Find where the given text appears and provide that cell's center as (X, Y) coordinate. 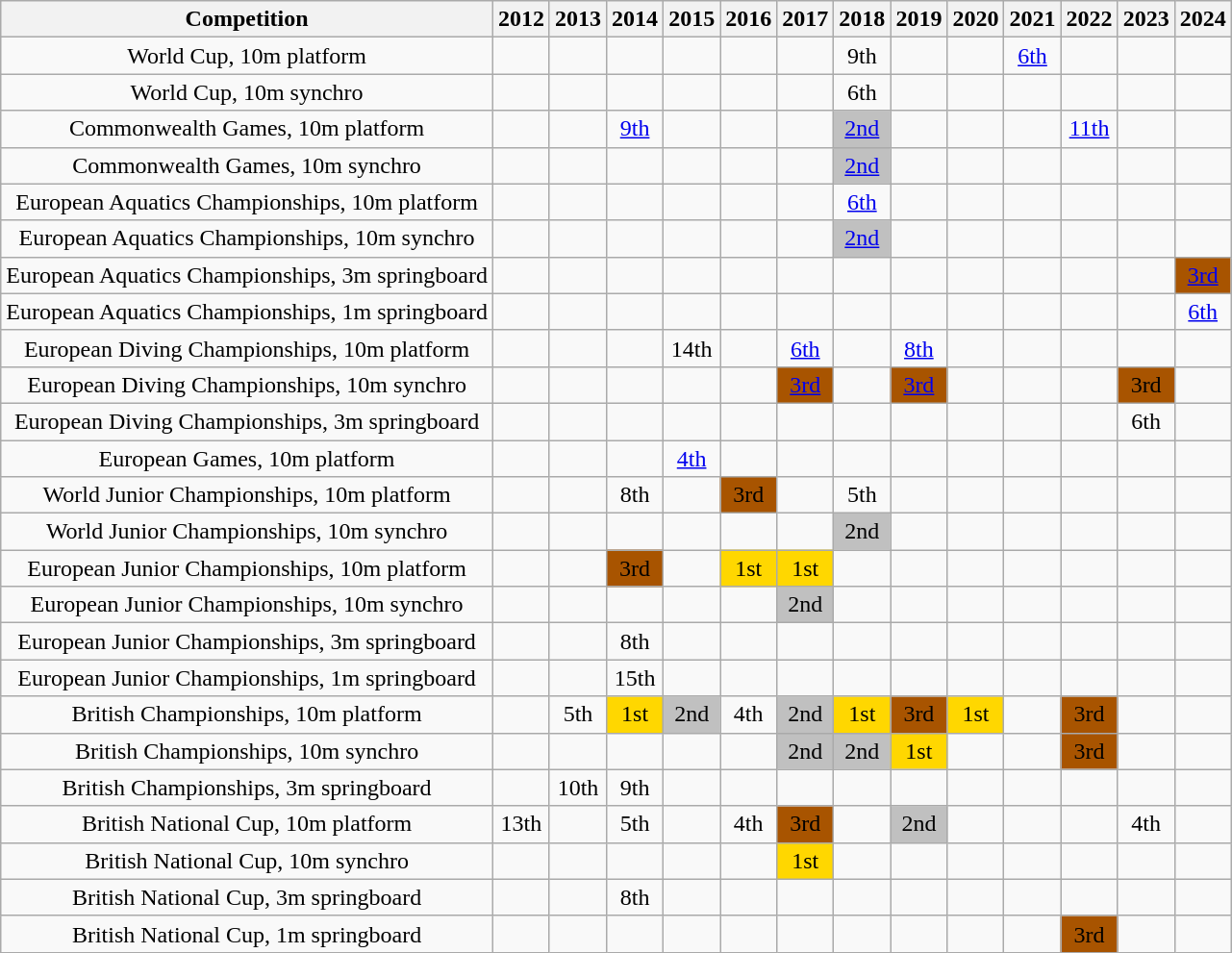
European Junior Championships, 10m platform (247, 568)
2016 (748, 19)
10th (577, 788)
World Junior Championships, 10m synchro (247, 532)
European Diving Championships, 10m synchro (247, 385)
2015 (692, 19)
2014 (635, 19)
European Aquatics Championships, 10m synchro (247, 238)
Commonwealth Games, 10m platform (247, 129)
European Aquatics Championships, 3m springboard (247, 275)
British National Cup, 10m synchro (247, 861)
World Cup, 10m synchro (247, 92)
European Junior Championships, 3m springboard (247, 641)
British Championships, 3m springboard (247, 788)
European Aquatics Championships, 10m platform (247, 202)
15th (635, 678)
European Aquatics Championships, 1m springboard (247, 312)
World Junior Championships, 10m platform (247, 495)
British National Cup, 10m platform (247, 824)
British National Cup, 1m springboard (247, 934)
2022 (1089, 19)
European Diving Championships, 3m springboard (247, 421)
British Championships, 10m platform (247, 715)
2023 (1146, 19)
European Games, 10m platform (247, 459)
2013 (577, 19)
2018 (862, 19)
14th (692, 348)
2019 (919, 19)
Commonwealth Games, 10m synchro (247, 165)
British National Cup, 3m springboard (247, 897)
World Cup, 10m platform (247, 56)
13th (521, 824)
2017 (806, 19)
European Junior Championships, 1m springboard (247, 678)
European Junior Championships, 10m synchro (247, 605)
European Diving Championships, 10m platform (247, 348)
British Championships, 10m synchro (247, 751)
2024 (1202, 19)
2021 (1033, 19)
2020 (975, 19)
2012 (521, 19)
Competition (247, 19)
11th (1089, 129)
